Provide the (x, y) coordinate of the cell's center where the given text is located.  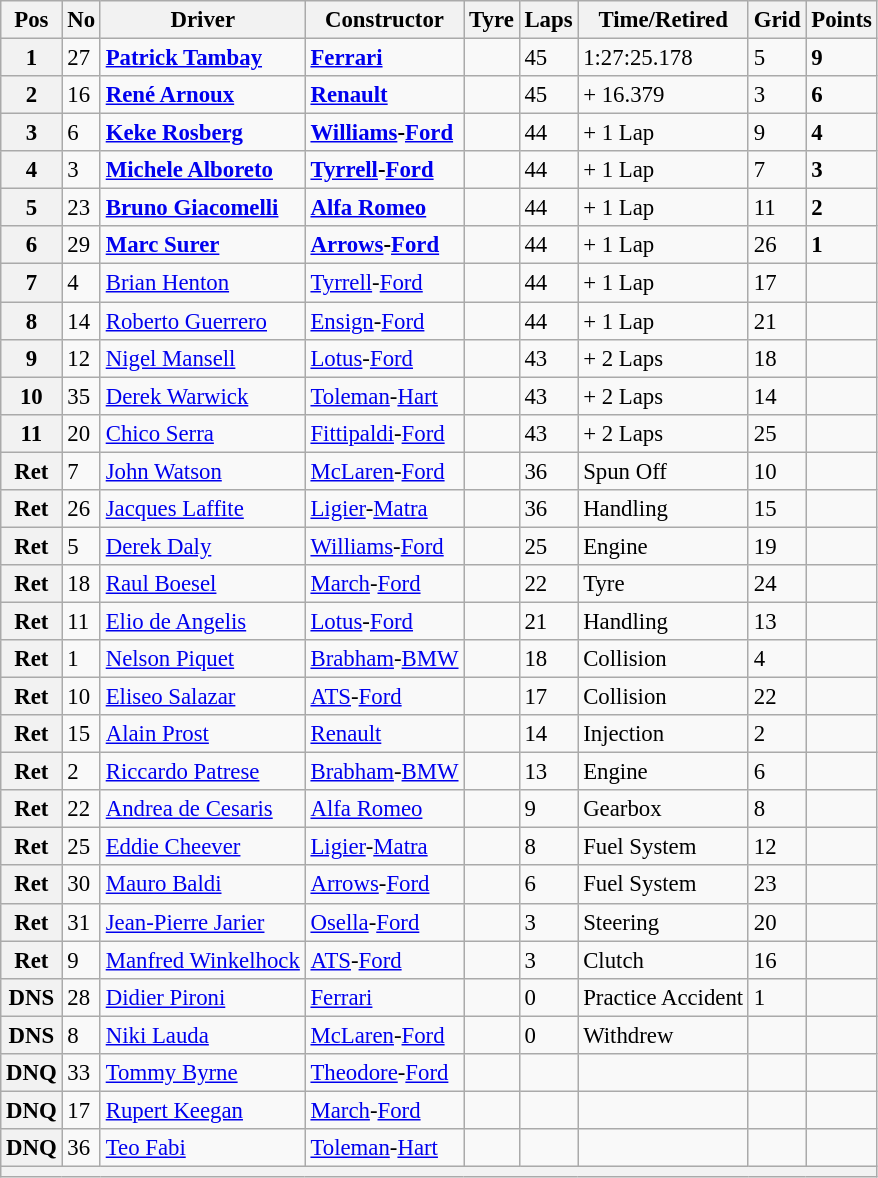
Jacques Laffite (202, 509)
Theodore-Ford (384, 1073)
28 (81, 997)
1:27:25.178 (664, 58)
No (81, 20)
Mauro Baldi (202, 885)
Rupert Keegan (202, 1110)
Roberto Guerrero (202, 321)
Spun Off (664, 471)
Niki Lauda (202, 1035)
Gearbox (664, 809)
Derek Warwick (202, 396)
Laps (548, 20)
René Arnoux (202, 95)
John Watson (202, 471)
Constructor (384, 20)
Nelson Piquet (202, 659)
Practice Accident (664, 997)
Grid (776, 20)
Jean-Pierre Jarier (202, 922)
Points (842, 20)
+ 16.379 (664, 95)
Clutch (664, 960)
Osella-Ford (384, 922)
Eddie Cheever (202, 847)
Patrick Tambay (202, 58)
Brian Henton (202, 283)
Tommy Byrne (202, 1073)
Alain Prost (202, 734)
Riccardo Patrese (202, 772)
Derek Daly (202, 546)
Steering (664, 922)
Ensign-Ford (384, 321)
Andrea de Cesaris (202, 809)
Keke Rosberg (202, 133)
30 (81, 885)
Marc Surer (202, 245)
Nigel Mansell (202, 358)
31 (81, 922)
Michele Alboreto (202, 170)
Elio de Angelis (202, 621)
Eliseo Salazar (202, 697)
Raul Boesel (202, 584)
Time/Retired (664, 20)
Injection (664, 734)
Manfred Winkelhock (202, 960)
27 (81, 58)
Withdrew (664, 1035)
Didier Pironi (202, 997)
Fittipaldi-Ford (384, 433)
Pos (32, 20)
Chico Serra (202, 433)
19 (776, 546)
29 (81, 245)
24 (776, 584)
Teo Fabi (202, 1148)
Bruno Giacomelli (202, 208)
33 (81, 1073)
Driver (202, 20)
35 (81, 396)
